Search for the cell housing the specified text and yield its [X, Y] center coordinate. 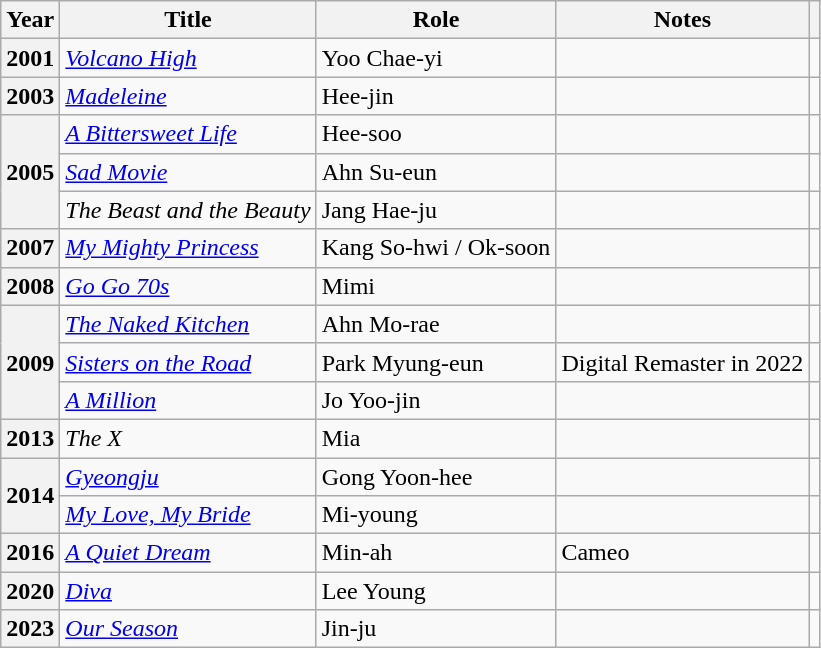
Sad Movie [188, 172]
A Million [188, 400]
Ahn Mo-rae [436, 324]
Hee-jin [436, 96]
Digital Remaster in 2022 [682, 362]
2013 [30, 438]
2008 [30, 286]
Jin-ju [436, 629]
2014 [30, 496]
Jang Hae-ju [436, 210]
2007 [30, 248]
Kang So-hwi / Ok-soon [436, 248]
My Love, My Bride [188, 515]
Gyeongju [188, 477]
Madeleine [188, 96]
My Mighty Princess [188, 248]
Our Season [188, 629]
Lee Young [436, 591]
The Naked Kitchen [188, 324]
Notes [682, 20]
Cameo [682, 553]
Min-ah [436, 553]
Sisters on the Road [188, 362]
2005 [30, 172]
Jo Yoo-jin [436, 400]
Role [436, 20]
Go Go 70s [188, 286]
2003 [30, 96]
Park Myung-eun [436, 362]
2001 [30, 58]
Mi-young [436, 515]
Yoo Chae-yi [436, 58]
Title [188, 20]
Mimi [436, 286]
A Bittersweet Life [188, 134]
The X [188, 438]
A Quiet Dream [188, 553]
Mia [436, 438]
2020 [30, 591]
2016 [30, 553]
Gong Yoon-hee [436, 477]
2023 [30, 629]
Ahn Su-eun [436, 172]
Hee-soo [436, 134]
Year [30, 20]
2009 [30, 362]
The Beast and the Beauty [188, 210]
Diva [188, 591]
Volcano High [188, 58]
